Output the (x, y) coordinate of the center of the cell containing the given text.  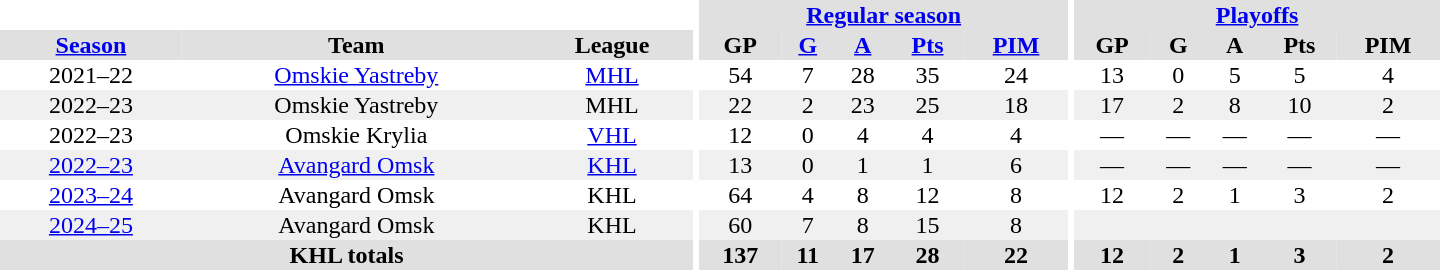
10 (1300, 105)
23 (863, 105)
Season (91, 45)
6 (1016, 165)
2021–22 (91, 75)
Omskie Krylia (356, 135)
2024–25 (91, 225)
25 (928, 105)
24 (1016, 75)
64 (740, 195)
137 (740, 255)
11 (808, 255)
VHL (612, 135)
Playoffs (1257, 15)
35 (928, 75)
League (612, 45)
Team (356, 45)
2023–24 (91, 195)
Regular season (883, 15)
18 (1016, 105)
60 (740, 225)
KHL totals (346, 255)
54 (740, 75)
15 (928, 225)
